Detect which cell encompasses the target text, then output its [x, y] center coordinate. 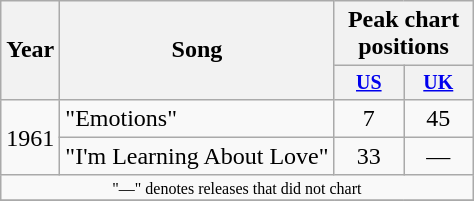
Song [197, 50]
"Emotions" [197, 118]
— [438, 156]
US [368, 82]
Peak chart positions [404, 34]
45 [438, 118]
7 [368, 118]
"—" denotes releases that did not chart [237, 187]
1961 [30, 137]
UK [438, 82]
Year [30, 50]
"I'm Learning About Love" [197, 156]
33 [368, 156]
